Extract the [x, y] coordinate from the center of the cell holding the provided text.  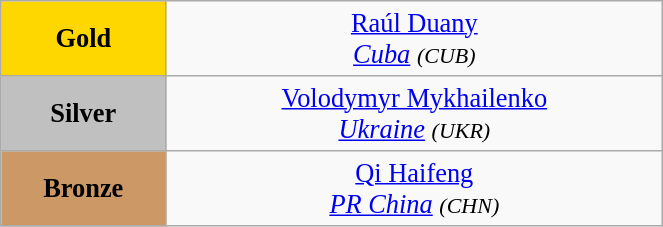
Qi HaifengPR China (CHN) [414, 188]
Gold [84, 38]
Raúl DuanyCuba (CUB) [414, 38]
Volodymyr MykhailenkoUkraine (UKR) [414, 112]
Silver [84, 112]
Bronze [84, 188]
